Pinpoint the cell where the given text exists, returning its (x, y) midpoint coordinate. 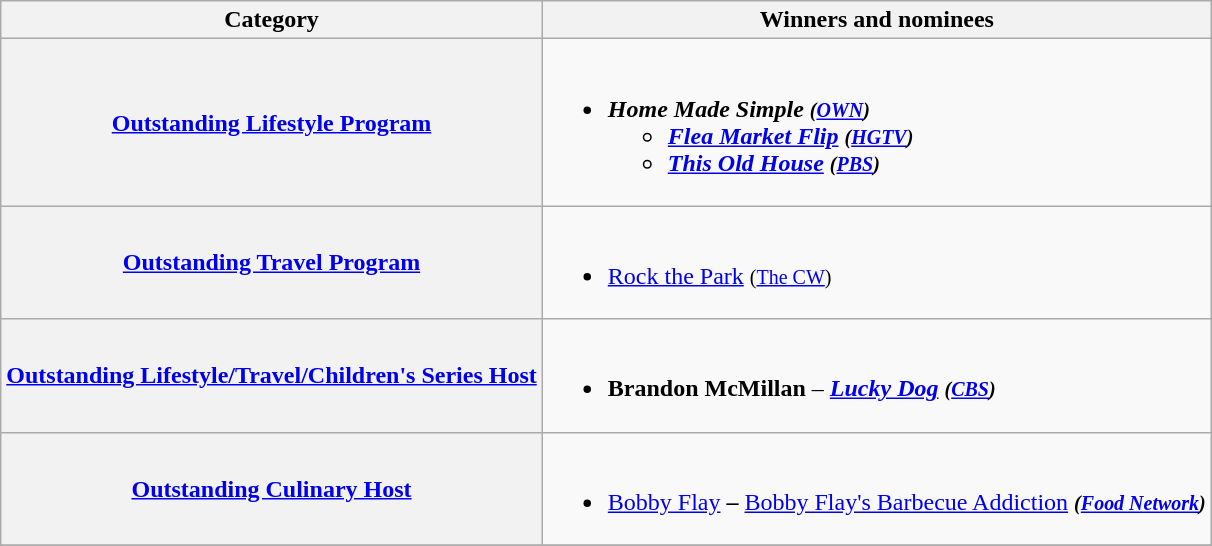
Brandon McMillan – Lucky Dog (CBS) (876, 376)
Outstanding Travel Program (272, 262)
Outstanding Lifestyle/Travel/Children's Series Host (272, 376)
Winners and nominees (876, 20)
Outstanding Culinary Host (272, 488)
Outstanding Lifestyle Program (272, 122)
Category (272, 20)
Rock the Park (The CW) (876, 262)
Bobby Flay – Bobby Flay's Barbecue Addiction (Food Network) (876, 488)
Home Made Simple (OWN)Flea Market Flip (HGTV)This Old House (PBS) (876, 122)
